Detect which cell encompasses the target text, then output its [x, y] center coordinate. 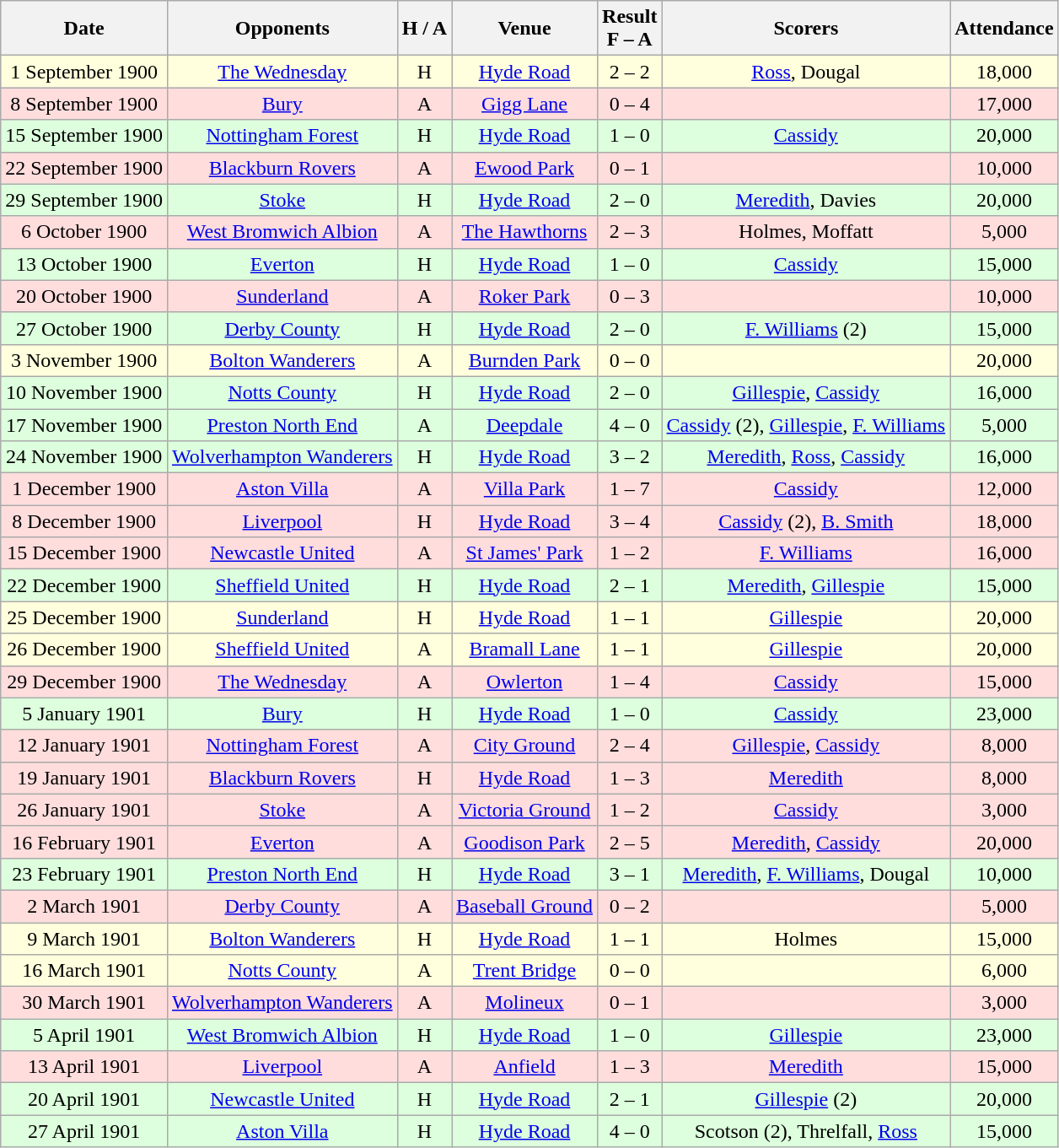
F. Williams [806, 553]
13 October 1900 [84, 264]
Cassidy (2), B. Smith [806, 521]
Meredith, Ross, Cassidy [806, 457]
Bramall Lane [524, 649]
2 March 1901 [84, 906]
Roker Park [524, 296]
2 – 5 [630, 842]
24 November 1900 [84, 457]
1 September 1900 [84, 72]
0 – 3 [630, 296]
12,000 [1004, 489]
3 – 1 [630, 874]
Holmes [806, 939]
2 – 4 [630, 746]
22 September 1900 [84, 168]
Molineux [524, 1003]
Trent Bridge [524, 971]
Gillespie (2) [806, 1099]
15 December 1900 [84, 553]
20 October 1900 [84, 296]
26 January 1901 [84, 810]
16 February 1901 [84, 842]
Deepdale [524, 424]
9 March 1901 [84, 939]
Meredith, F. Williams, Dougal [806, 874]
15 September 1900 [84, 136]
6 October 1900 [84, 232]
Burnden Park [524, 360]
Cassidy (2), Gillespie, F. Williams [806, 424]
2 – 2 [630, 72]
1 – 7 [630, 489]
25 December 1900 [84, 617]
Venue [524, 29]
St James' Park [524, 553]
The Hawthorns [524, 232]
17,000 [1004, 104]
Meredith, Cassidy [806, 842]
Attendance [1004, 29]
Victoria Ground [524, 810]
6,000 [1004, 971]
Scorers [806, 29]
Meredith, Davies [806, 200]
Ross, Dougal [806, 72]
0 – 2 [630, 906]
3 – 4 [630, 521]
17 November 1900 [84, 424]
Holmes, Moffatt [806, 232]
12 January 1901 [84, 746]
H / A [424, 29]
30 March 1901 [84, 1003]
F. Williams (2) [806, 328]
Anfield [524, 1067]
Baseball Ground [524, 906]
Ewood Park [524, 168]
8 September 1900 [84, 104]
Meredith, Gillespie [806, 585]
Scotson (2), Threlfall, Ross [806, 1131]
20 April 1901 [84, 1099]
26 December 1900 [84, 649]
Owlerton [524, 682]
23 February 1901 [84, 874]
29 December 1900 [84, 682]
16 March 1901 [84, 971]
Gigg Lane [524, 104]
Date [84, 29]
0 – 4 [630, 104]
13 April 1901 [84, 1067]
27 October 1900 [84, 328]
19 January 1901 [84, 778]
2 – 3 [630, 232]
29 September 1900 [84, 200]
27 April 1901 [84, 1131]
Opponents [282, 29]
5 January 1901 [84, 714]
1 December 1900 [84, 489]
Villa Park [524, 489]
City Ground [524, 746]
10 November 1900 [84, 392]
ResultF – A [630, 29]
8 December 1900 [84, 521]
Goodison Park [524, 842]
1 – 4 [630, 682]
22 December 1900 [84, 585]
3 November 1900 [84, 360]
5 April 1901 [84, 1035]
3 – 2 [630, 457]
